Locate the cell with the specified text and output its (x, y) center coordinate. 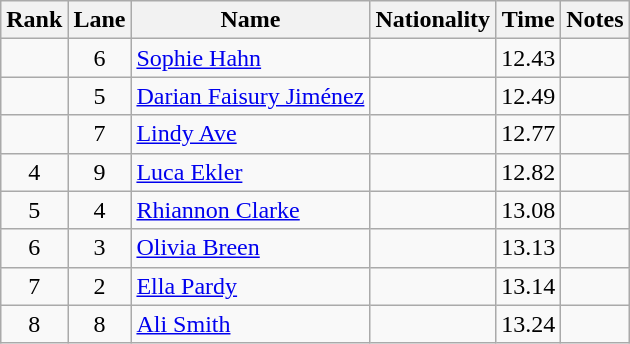
Name (250, 20)
Lindy Ave (250, 134)
Rank (34, 20)
Rhiannon Clarke (250, 210)
2 (100, 286)
13.24 (528, 324)
13.08 (528, 210)
Ella Pardy (250, 286)
3 (100, 248)
12.82 (528, 172)
13.13 (528, 248)
12.43 (528, 58)
12.77 (528, 134)
Lane (100, 20)
Nationality (433, 20)
Sophie Hahn (250, 58)
Notes (595, 20)
9 (100, 172)
12.49 (528, 96)
Olivia Breen (250, 248)
Darian Faisury Jiménez (250, 96)
Ali Smith (250, 324)
Luca Ekler (250, 172)
13.14 (528, 286)
Time (528, 20)
